Extract the (x, y) coordinate from the center of the cell holding the provided text.  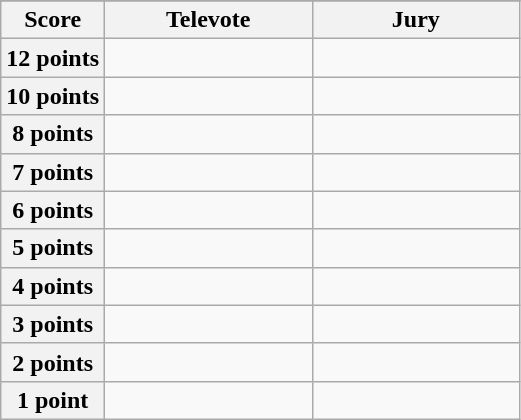
Score (53, 20)
7 points (53, 172)
10 points (53, 96)
Televote (209, 20)
3 points (53, 324)
4 points (53, 286)
5 points (53, 248)
8 points (53, 134)
6 points (53, 210)
12 points (53, 58)
Jury (416, 20)
2 points (53, 362)
1 point (53, 400)
